For the text-containing cell, return its midpoint in (X, Y) coordinate format. 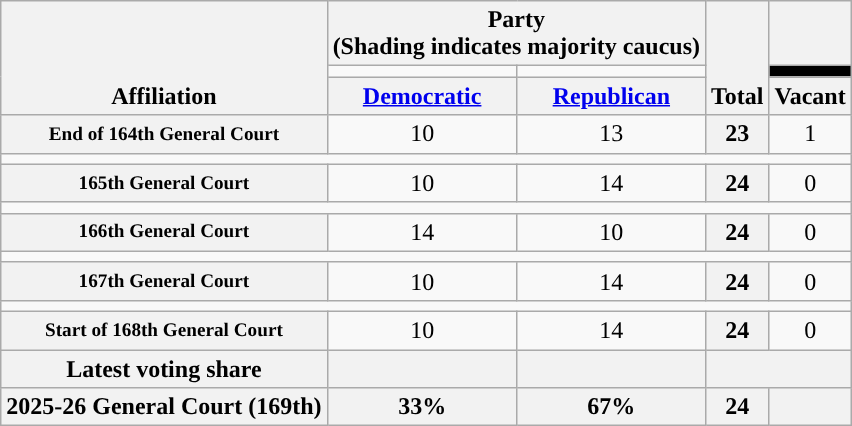
Start of 168th General Court (164, 330)
Affiliation (164, 58)
Democratic (422, 96)
167th General Court (164, 281)
Republican (611, 96)
End of 164th General Court (164, 134)
Latest voting share (164, 369)
67% (611, 407)
2025-26 General Court (169th) (164, 407)
166th General Court (164, 232)
1 (810, 134)
165th General Court (164, 183)
Vacant (810, 96)
Party (Shading indicates majority caucus) (516, 34)
13 (611, 134)
Total (738, 58)
23 (738, 134)
33% (422, 407)
